Determine the [X, Y] coordinate at the center of the cell enclosing the given text.  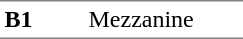
Mezzanine [164, 20]
B1 [42, 20]
